Return the [X, Y] coordinate for the center point of the cell that contains the specified text.  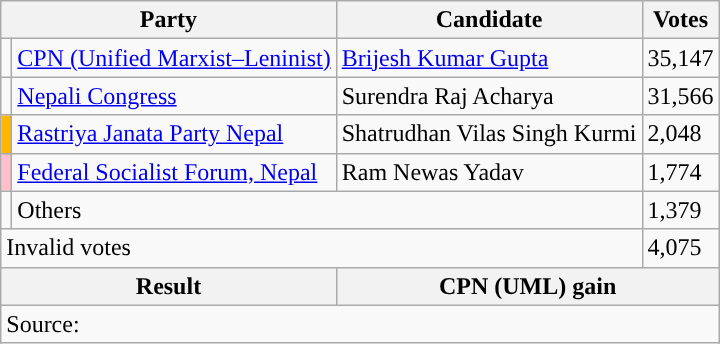
Surendra Raj Acharya [489, 96]
1,774 [680, 172]
Votes [680, 20]
Result [168, 286]
Candidate [489, 20]
Party [168, 20]
Source: [360, 324]
Others [327, 210]
Nepali Congress [174, 96]
4,075 [680, 248]
Ram Newas Yadav [489, 172]
35,147 [680, 58]
Rastriya Janata Party Nepal [174, 134]
Brijesh Kumar Gupta [489, 58]
2,048 [680, 134]
1,379 [680, 210]
Federal Socialist Forum, Nepal [174, 172]
31,566 [680, 96]
Shatrudhan Vilas Singh Kurmi [489, 134]
CPN (UML) gain [528, 286]
Invalid votes [322, 248]
CPN (Unified Marxist–Leninist) [174, 58]
